Identify which cell holds the provided text, then report its [X, Y] central coordinate. 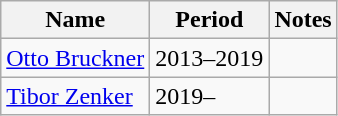
2019– [210, 96]
Name [76, 20]
Tibor Zenker [76, 96]
2013–2019 [210, 58]
Otto Bruckner [76, 58]
Notes [303, 20]
Period [210, 20]
